Determine the [X, Y] coordinate at the center of the cell enclosing the given text.  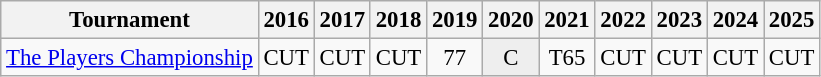
2025 [792, 20]
2023 [679, 20]
T65 [567, 58]
2020 [511, 20]
C [511, 58]
2018 [398, 20]
2017 [342, 20]
77 [455, 58]
2019 [455, 20]
The Players Championship [130, 58]
2021 [567, 20]
2016 [286, 20]
2024 [735, 20]
Tournament [130, 20]
2022 [623, 20]
